Locate the cell with the specified text and output its [x, y] center coordinate. 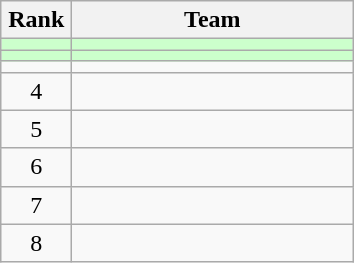
Rank [36, 20]
8 [36, 243]
6 [36, 167]
5 [36, 129]
Team [212, 20]
4 [36, 91]
7 [36, 205]
